From the cell containing the given text, extract its center point as (x, y) coordinate. 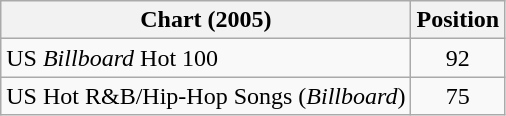
Chart (2005) (206, 20)
75 (458, 96)
92 (458, 58)
Position (458, 20)
US Hot R&B/Hip-Hop Songs (Billboard) (206, 96)
US Billboard Hot 100 (206, 58)
